Identify which cell holds the provided text, then report its [X, Y] central coordinate. 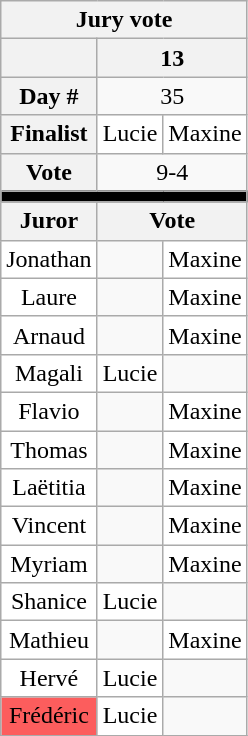
Shanice [49, 602]
13 [172, 58]
Mathieu [49, 640]
Laure [49, 297]
Finalist [49, 134]
Flavio [49, 411]
Jury vote [124, 20]
Laëtitia [49, 488]
Juror [49, 221]
9-4 [172, 172]
Day # [49, 96]
Jonathan [49, 259]
Magali [49, 373]
Arnaud [49, 335]
Frédéric [49, 716]
Vincent [49, 526]
Thomas [49, 449]
Myriam [49, 564]
35 [172, 96]
Hervé [49, 678]
